Search for the cell housing the specified text and yield its [X, Y] center coordinate. 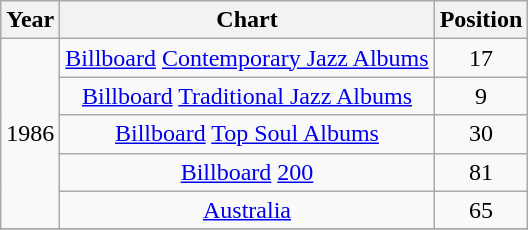
9 [481, 96]
17 [481, 58]
Billboard Top Soul Albums [247, 134]
81 [481, 172]
Position [481, 20]
Billboard Contemporary Jazz Albums [247, 58]
Billboard 200 [247, 172]
Year [30, 20]
30 [481, 134]
Billboard Traditional Jazz Albums [247, 96]
Australia [247, 210]
65 [481, 210]
1986 [30, 134]
Chart [247, 20]
